Search for the cell housing the specified text and yield its (X, Y) center coordinate. 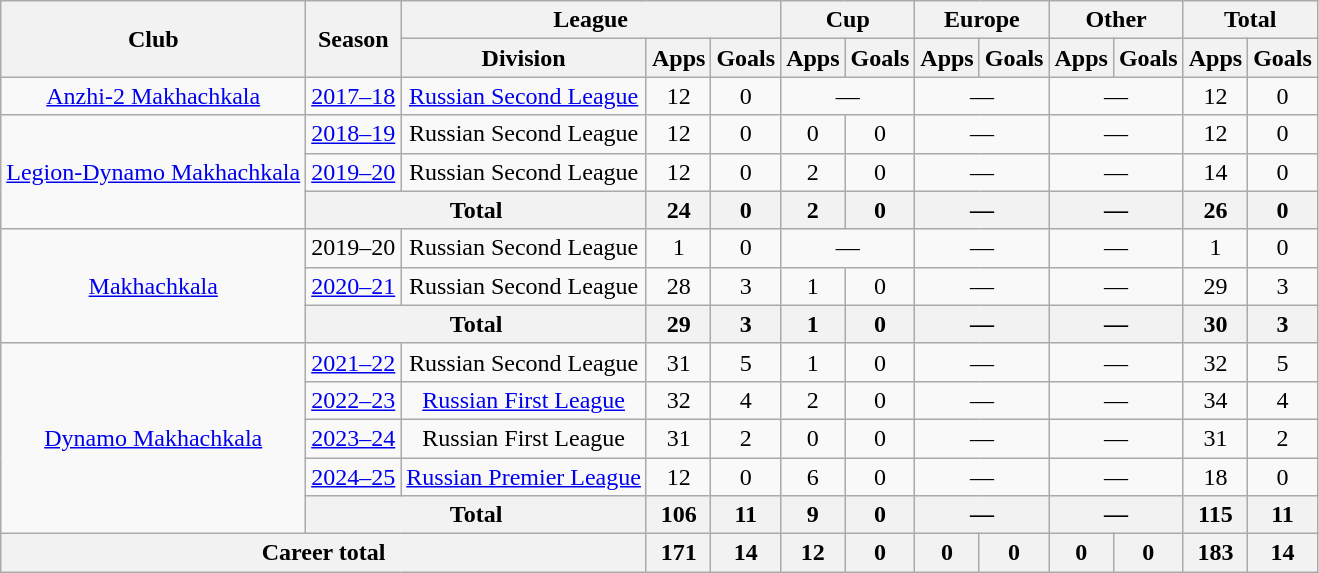
26 (1215, 210)
League (591, 20)
Division (524, 58)
Europe (982, 20)
183 (1215, 553)
2021–22 (354, 362)
Club (154, 39)
9 (813, 515)
Russian Premier League (524, 477)
6 (813, 477)
24 (678, 210)
2020–21 (354, 286)
28 (678, 286)
115 (1215, 515)
Season (354, 39)
Legion-Dynamo Makhachkala (154, 172)
2017–18 (354, 96)
106 (678, 515)
Anzhi-2 Makhachkala (154, 96)
Other (1116, 20)
18 (1215, 477)
30 (1215, 324)
171 (678, 553)
34 (1215, 400)
2022–23 (354, 400)
Cup (848, 20)
2018–19 (354, 134)
2023–24 (354, 438)
Makhachkala (154, 286)
Dynamo Makhachkala (154, 438)
Career total (324, 553)
2024–25 (354, 477)
